Locate the cell with the specified text and output its (x, y) center coordinate. 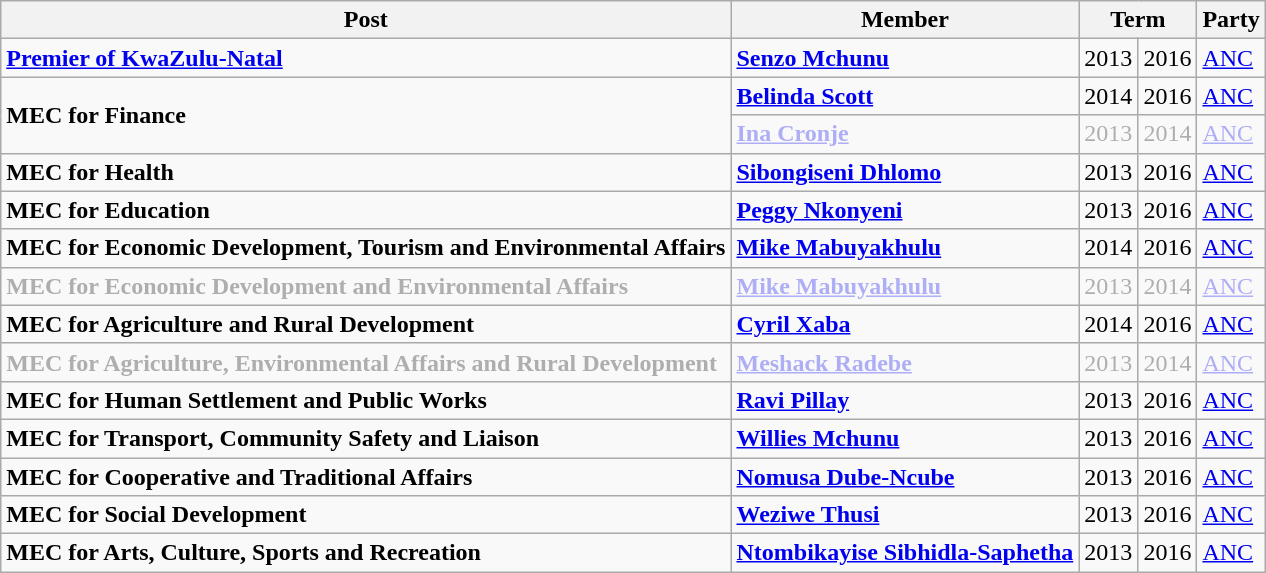
MEC for Cooperative and Traditional Affairs (366, 477)
Senzo Mchunu (905, 58)
Nomusa Dube-Ncube (905, 477)
Sibongiseni Dhlomo (905, 172)
Post (366, 20)
MEC for Health (366, 172)
Weziwe Thusi (905, 515)
MEC for Social Development (366, 515)
Member (905, 20)
MEC for Economic Development, Tourism and Environmental Affairs (366, 248)
Willies Mchunu (905, 438)
Cyril Xaba (905, 324)
Ravi Pillay (905, 400)
MEC for Education (366, 210)
Premier of KwaZulu-Natal (366, 58)
Party (1231, 20)
MEC for Agriculture, Environmental Affairs and Rural Development (366, 362)
MEC for Economic Development and Environmental Affairs (366, 286)
MEC for Arts, Culture, Sports and Recreation (366, 553)
Ina Cronje (905, 134)
Term (1138, 20)
MEC for Transport, Community Safety and Liaison (366, 438)
Ntombikayise Sibhidla-Saphetha (905, 553)
MEC for Finance (366, 115)
MEC for Human Settlement and Public Works (366, 400)
Peggy Nkonyeni (905, 210)
Meshack Radebe (905, 362)
Belinda Scott (905, 96)
MEC for Agriculture and Rural Development (366, 324)
